Locate the cell with the specified text and output its [X, Y] center coordinate. 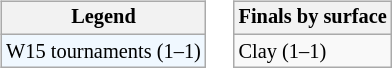
Finals by surface [313, 18]
Legend [103, 18]
W15 tournaments (1–1) [103, 51]
Clay (1–1) [313, 51]
